Scan for the cell matching the given text and deliver its (X, Y) coordinate at center. 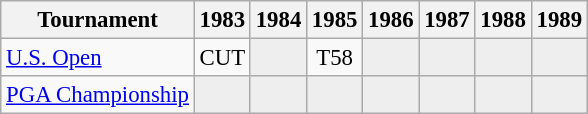
1986 (391, 20)
CUT (222, 58)
1988 (503, 20)
1987 (447, 20)
1989 (559, 20)
U.S. Open (98, 58)
1983 (222, 20)
Tournament (98, 20)
1985 (335, 20)
PGA Championship (98, 95)
T58 (335, 58)
1984 (278, 20)
